Determine the [X, Y] coordinate at the center of the cell enclosing the given text.  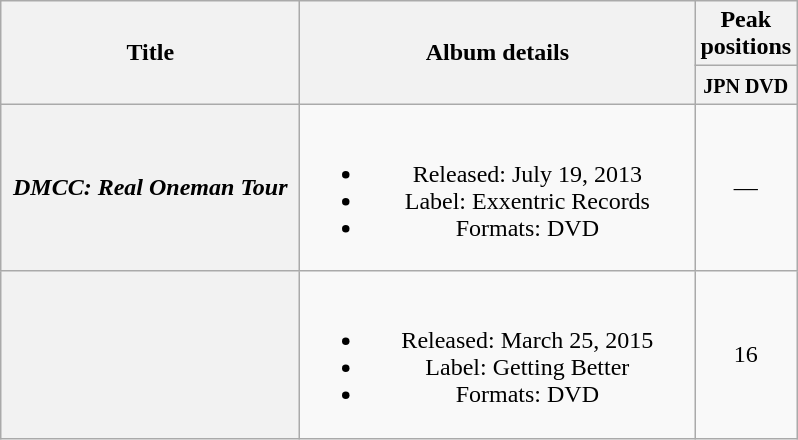
— [746, 188]
Released: July 19, 2013 Label: Exxentric RecordsFormats: DVD [498, 188]
Title [150, 52]
DMCC: Real Oneman Tour [150, 188]
Released: March 25, 2015 Label: Getting BetterFormats: DVD [498, 354]
Album details [498, 52]
JPN DVD [746, 85]
Peak positions [746, 34]
16 [746, 354]
